Return the (x, y) coordinate for the center point of the cell that contains the specified text.  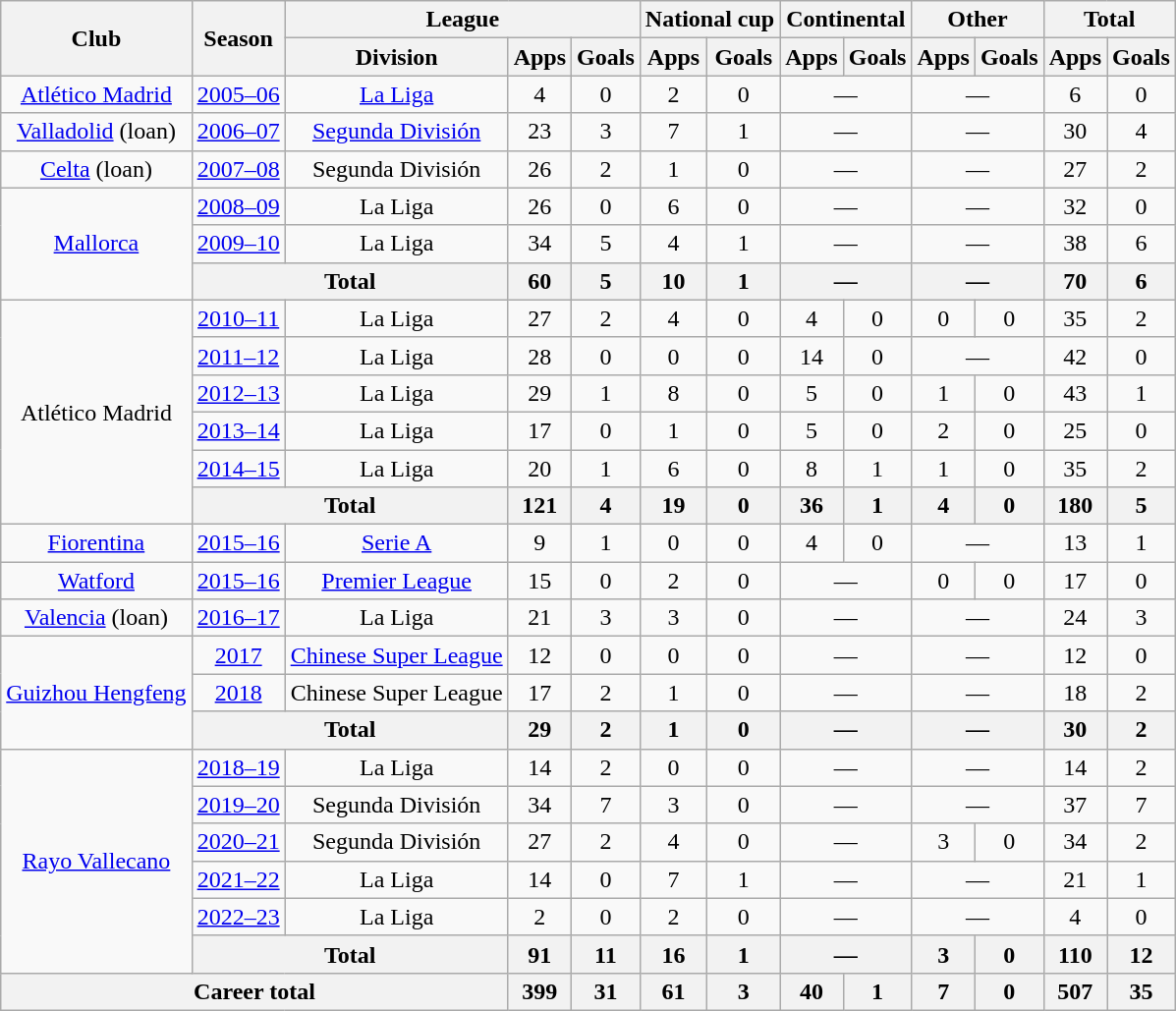
91 (539, 954)
18 (1075, 693)
2007–08 (238, 169)
Premier League (397, 581)
2021–22 (238, 879)
2008–09 (238, 206)
2013–14 (238, 430)
19 (673, 506)
2019–20 (238, 805)
32 (1075, 206)
20 (539, 469)
43 (1075, 393)
60 (539, 281)
2006–07 (238, 132)
40 (812, 991)
13 (1075, 543)
38 (1075, 244)
70 (1075, 281)
Rayo Vallecano (96, 861)
Continental (846, 20)
61 (673, 991)
Valencia (loan) (96, 618)
2018–19 (238, 767)
2009–10 (238, 244)
Celta (loan) (96, 169)
31 (606, 991)
25 (1075, 430)
Division (397, 57)
2012–13 (238, 393)
2014–15 (238, 469)
121 (539, 506)
Watford (96, 581)
Guizhou Hengfeng (96, 693)
10 (673, 281)
Serie A (397, 543)
36 (812, 506)
37 (1075, 805)
399 (539, 991)
2016–17 (238, 618)
28 (539, 356)
15 (539, 581)
2018 (238, 693)
16 (673, 954)
42 (1075, 356)
National cup (709, 20)
Fiorentina (96, 543)
180 (1075, 506)
9 (539, 543)
24 (1075, 618)
League (462, 20)
2011–12 (238, 356)
Valladolid (loan) (96, 132)
11 (606, 954)
2020–21 (238, 842)
2022–23 (238, 917)
2005–06 (238, 94)
2017 (238, 655)
Season (238, 38)
Career total (254, 991)
507 (1075, 991)
Mallorca (96, 244)
23 (539, 132)
2010–11 (238, 318)
Club (96, 38)
Other (978, 20)
110 (1075, 954)
